Search for the cell housing the specified text and yield its (X, Y) center coordinate. 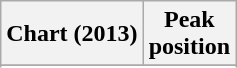
Chart (2013) (72, 34)
Peakposition (189, 34)
